Locate the cell with the specified text and output its (X, Y) center coordinate. 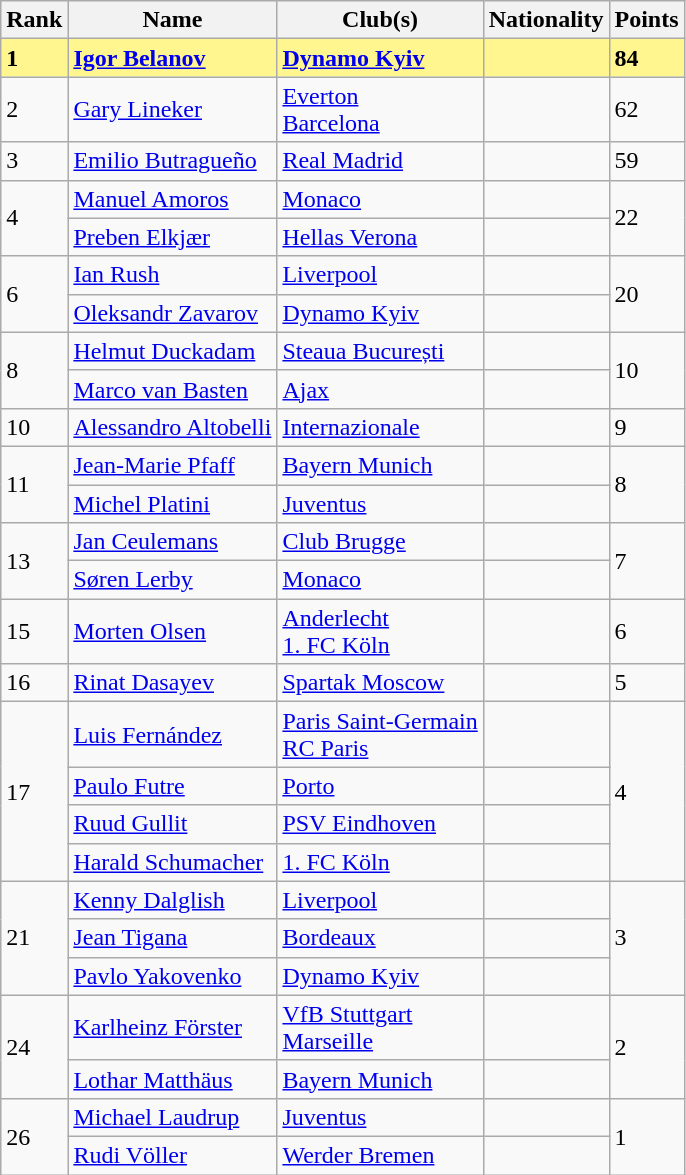
Manuel Amoros (172, 199)
Spartak Moscow (380, 683)
13 (34, 561)
Igor Belanov (172, 58)
Luis Fernández (172, 734)
Anderlecht 1. FC Köln (380, 632)
Kenny Dalglish (172, 900)
Paulo Futre (172, 786)
Porto (380, 786)
21 (34, 938)
VfB Stuttgart Marseille (380, 1028)
Ian Rush (172, 275)
Morten Olsen (172, 632)
Jean-Marie Pfaff (172, 465)
Hellas Verona (380, 237)
Name (172, 20)
Points (646, 20)
15 (34, 632)
Oleksandr Zavarov (172, 313)
Ruud Gullit (172, 824)
1. FC Köln (380, 862)
Emilio Butragueño (172, 161)
Everton Barcelona (380, 110)
Real Madrid (380, 161)
Paris Saint-Germain RC Paris (380, 734)
26 (34, 1136)
Marco van Basten (172, 389)
Karlheinz Förster (172, 1028)
Steaua București (380, 351)
Søren Lerby (172, 580)
9 (646, 427)
Nationality (546, 20)
Michael Laudrup (172, 1117)
Internazionale (380, 427)
84 (646, 58)
62 (646, 110)
5 (646, 683)
Alessandro Altobelli (172, 427)
11 (34, 484)
Jan Ceulemans (172, 542)
59 (646, 161)
Club(s) (380, 20)
17 (34, 792)
Rudi Völler (172, 1155)
Jean Tigana (172, 938)
20 (646, 294)
Pavlo Yakovenko (172, 976)
Werder Bremen (380, 1155)
24 (34, 1046)
Preben Elkjær (172, 237)
Lothar Matthäus (172, 1079)
Bordeaux (380, 938)
Rinat Dasayev (172, 683)
Club Brugge (380, 542)
PSV Eindhoven (380, 824)
22 (646, 218)
7 (646, 561)
Gary Lineker (172, 110)
Harald Schumacher (172, 862)
Ajax (380, 389)
Helmut Duckadam (172, 351)
Rank (34, 20)
16 (34, 683)
Michel Platini (172, 503)
